Output the (x, y) coordinate of the center of the cell containing the given text.  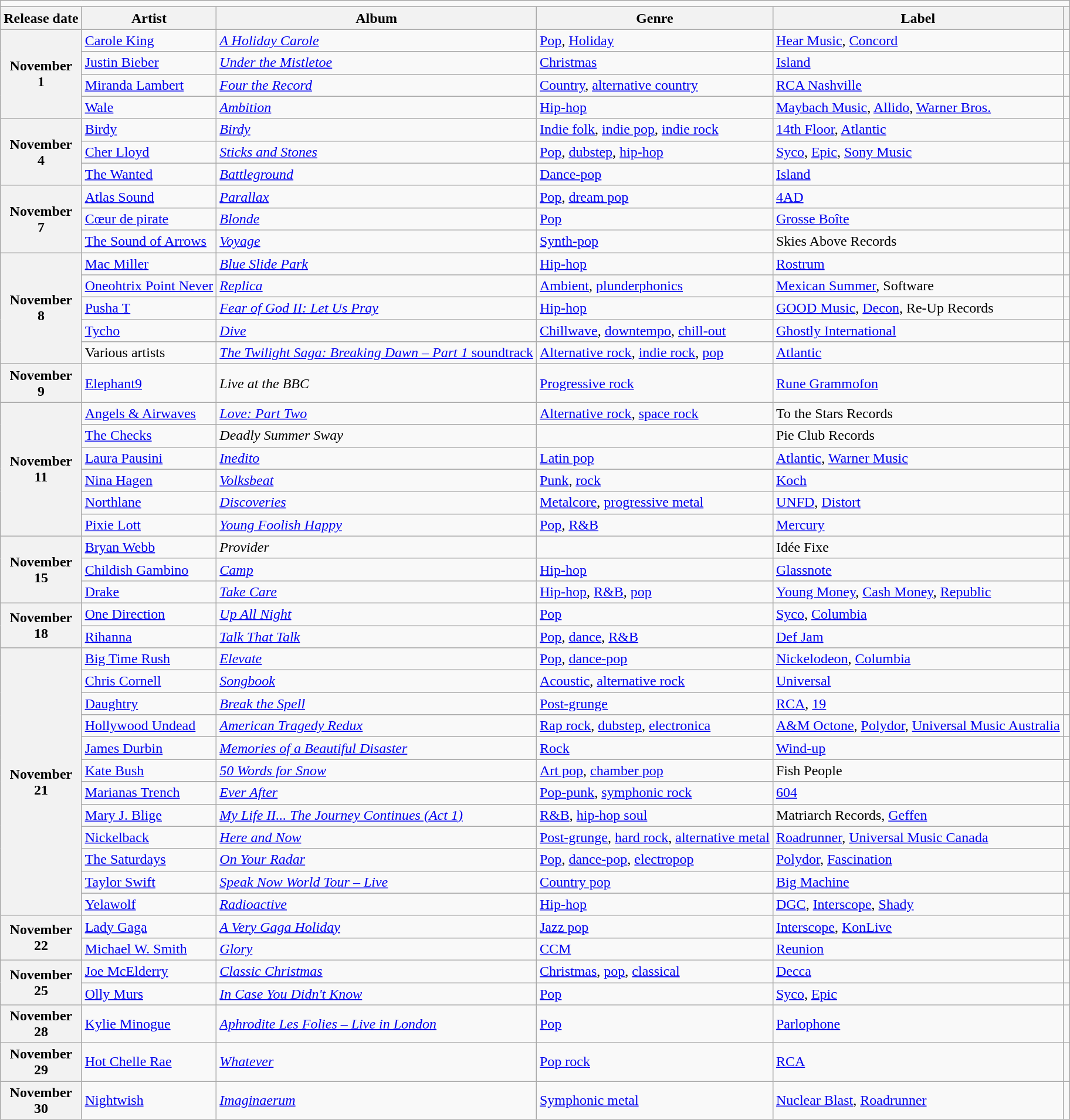
Volksbeat (377, 480)
Dive (377, 331)
Fish People (917, 771)
Pixie Lott (149, 525)
Syco, Epic, Sony Music (917, 152)
Post-grunge (655, 704)
Interscope, KonLive (917, 926)
Hot Chelle Rae (149, 1063)
Art pop, chamber pop (655, 771)
November29 (41, 1063)
Latin pop (655, 458)
Punk, rock (655, 480)
Chillwave, downtempo, chill-out (655, 331)
Rune Grammofon (917, 383)
Provider (377, 547)
Young Foolish Happy (377, 525)
Pop, R&B (655, 525)
RCA Nashville (917, 85)
Ambition (377, 107)
Country pop (655, 882)
November7 (41, 219)
Cœur de pirate (149, 219)
Syco, Columbia (917, 614)
November21 (41, 782)
Universal (917, 681)
Mac Miller (149, 263)
American Tragedy Redux (377, 726)
604 (917, 793)
Country, alternative country (655, 85)
Metalcore, progressive metal (655, 503)
Drake (149, 592)
Talk That Talk (377, 636)
UNFD, Distort (917, 503)
Whatever (377, 1063)
Pop, dubstep, hip-hop (655, 152)
Aphrodite Les Folies – Live in London (377, 1024)
Battleground (377, 174)
Four the Record (377, 85)
Nuclear Blast, Roadrunner (917, 1100)
Post-grunge, hard rock, alternative metal (655, 837)
Wale (149, 107)
Progressive rock (655, 383)
Tycho (149, 331)
November22 (41, 938)
Michael W. Smith (149, 949)
Break the Spell (377, 704)
Here and Now (377, 837)
Mercury (917, 525)
Memories of a Beautiful Disaster (377, 748)
Indie folk, indie pop, indie rock (655, 130)
Speak Now World Tour – Live (377, 882)
Cher Lloyd (149, 152)
50 Words for Snow (377, 771)
Pie Club Records (917, 436)
4AD (917, 196)
Lady Gaga (149, 926)
Big Time Rush (149, 659)
The Sound of Arrows (149, 241)
November28 (41, 1024)
November1 (41, 74)
On Your Radar (377, 860)
Koch (917, 480)
Synth-pop (655, 241)
Daughtry (149, 704)
Grosse Boîte (917, 219)
Blue Slide Park (377, 263)
CCM (655, 949)
Take Care (377, 592)
James Durbin (149, 748)
Carole King (149, 40)
Joe McElderry (149, 971)
Hollywood Undead (149, 726)
Wind-up (917, 748)
14th Floor, Atlantic (917, 130)
Justin Bieber (149, 63)
Pop, dance-pop, electropop (655, 860)
November8 (41, 308)
DGC, Interscope, Shady (917, 904)
Live at the BBC (377, 383)
GOOD Music, Decon, Re-Up Records (917, 308)
To the Stars Records (917, 413)
Deadly Summer Sway (377, 436)
Alternative rock, space rock (655, 413)
My Life II... The Journey Continues (Act 1) (377, 815)
Hip-hop, R&B, pop (655, 592)
Rap rock, dubstep, electronica (655, 726)
Nickelodeon, Columbia (917, 659)
RCA (917, 1063)
Inedito (377, 458)
Marianas Trench (149, 793)
Genre (655, 18)
Camp (377, 569)
RCA, 19 (917, 704)
Skies Above Records (917, 241)
Nina Hagen (149, 480)
Ambient, plunderphonics (655, 286)
Ghostly International (917, 331)
Taylor Swift (149, 882)
Love: Part Two (377, 413)
Mary J. Blige (149, 815)
Symphonic metal (655, 1100)
Hear Music, Concord (917, 40)
Yelawolf (149, 904)
Decca (917, 971)
Parlophone (917, 1024)
November9 (41, 383)
Pop, dance-pop (655, 659)
Northlane (149, 503)
Glassnote (917, 569)
Christmas, pop, classical (655, 971)
Reunion (917, 949)
The Wanted (149, 174)
Alternative rock, indie rock, pop (655, 353)
Voyage (377, 241)
Pusha T (149, 308)
Nightwish (149, 1100)
Dance-pop (655, 174)
Atlantic, Warner Music (917, 458)
November18 (41, 625)
Matriarch Records, Geffen (917, 815)
Rihanna (149, 636)
Various artists (149, 353)
Roadrunner, Universal Music Canada (917, 837)
November25 (41, 982)
November30 (41, 1100)
Christmas (655, 63)
Syco, Epic (917, 994)
The Checks (149, 436)
Olly Murs (149, 994)
Classic Christmas (377, 971)
Polydor, Fascination (917, 860)
One Direction (149, 614)
Bryan Webb (149, 547)
A Very Gaga Holiday (377, 926)
Def Jam (917, 636)
Young Money, Cash Money, Republic (917, 592)
Discoveries (377, 503)
In Case You Didn't Know (377, 994)
Release date (41, 18)
Songbook (377, 681)
Album (377, 18)
A&M Octone, Polydor, Universal Music Australia (917, 726)
Elephant9 (149, 383)
Fear of God II: Let Us Pray (377, 308)
A Holiday Carole (377, 40)
Jazz pop (655, 926)
Label (917, 18)
Imaginaerum (377, 1100)
The Saturdays (149, 860)
Kate Bush (149, 771)
Up All Night (377, 614)
The Twilight Saga: Breaking Dawn – Part 1 soundtrack (377, 353)
Elevate (377, 659)
Atlas Sound (149, 196)
Pop, dance, R&B (655, 636)
Artist (149, 18)
Rostrum (917, 263)
Radioactive (377, 904)
Acoustic, alternative rock (655, 681)
Parallax (377, 196)
Sticks and Stones (377, 152)
Atlantic (917, 353)
Blonde (377, 219)
Pop, dream pop (655, 196)
November15 (41, 569)
Kylie Minogue (149, 1024)
Childish Gambino (149, 569)
November4 (41, 152)
Maybach Music, Allido, Warner Bros. (917, 107)
Pop-punk, symphonic rock (655, 793)
Under the Mistletoe (377, 63)
Pop, Holiday (655, 40)
Oneohtrix Point Never (149, 286)
November11 (41, 469)
R&B, hip-hop soul (655, 815)
Nickelback (149, 837)
Chris Cornell (149, 681)
Angels & Airwaves (149, 413)
Pop rock (655, 1063)
Rock (655, 748)
Replica (377, 286)
Miranda Lambert (149, 85)
Idée Fixe (917, 547)
Big Machine (917, 882)
Mexican Summer, Software (917, 286)
Laura Pausini (149, 458)
Glory (377, 949)
Ever After (377, 793)
